Capture the cell that displays the provided text and extract its [x, y] central coordinate. 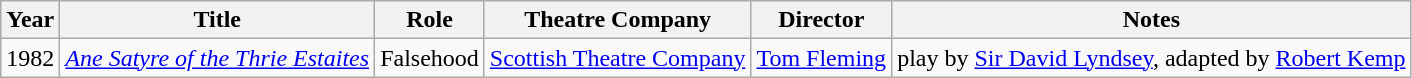
1982 [30, 58]
Theatre Company [618, 20]
Title [218, 20]
Falsehood [430, 58]
Ane Satyre of the Thrie Estaites [218, 58]
Role [430, 20]
Scottish Theatre Company [618, 58]
play by Sir David Lyndsey, adapted by Robert Kemp [1152, 58]
Director [822, 20]
Notes [1152, 20]
Tom Fleming [822, 58]
Year [30, 20]
